Scan for the cell matching the given text and deliver its [X, Y] coordinate at center. 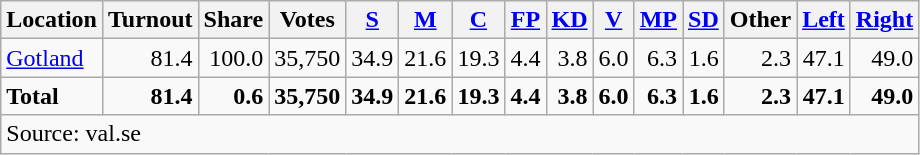
V [614, 20]
0.6 [234, 96]
MP [658, 20]
Source: val.se [460, 134]
SD [703, 20]
FP [526, 20]
Share [234, 20]
100.0 [234, 58]
Votes [308, 20]
M [426, 20]
Turnout [150, 20]
Gotland [52, 58]
Left [824, 20]
C [478, 20]
Location [52, 20]
KD [570, 20]
Total [52, 96]
Right [884, 20]
S [372, 20]
Other [760, 20]
